Provide the (x, y) coordinate of the cell's center where the given text is located.  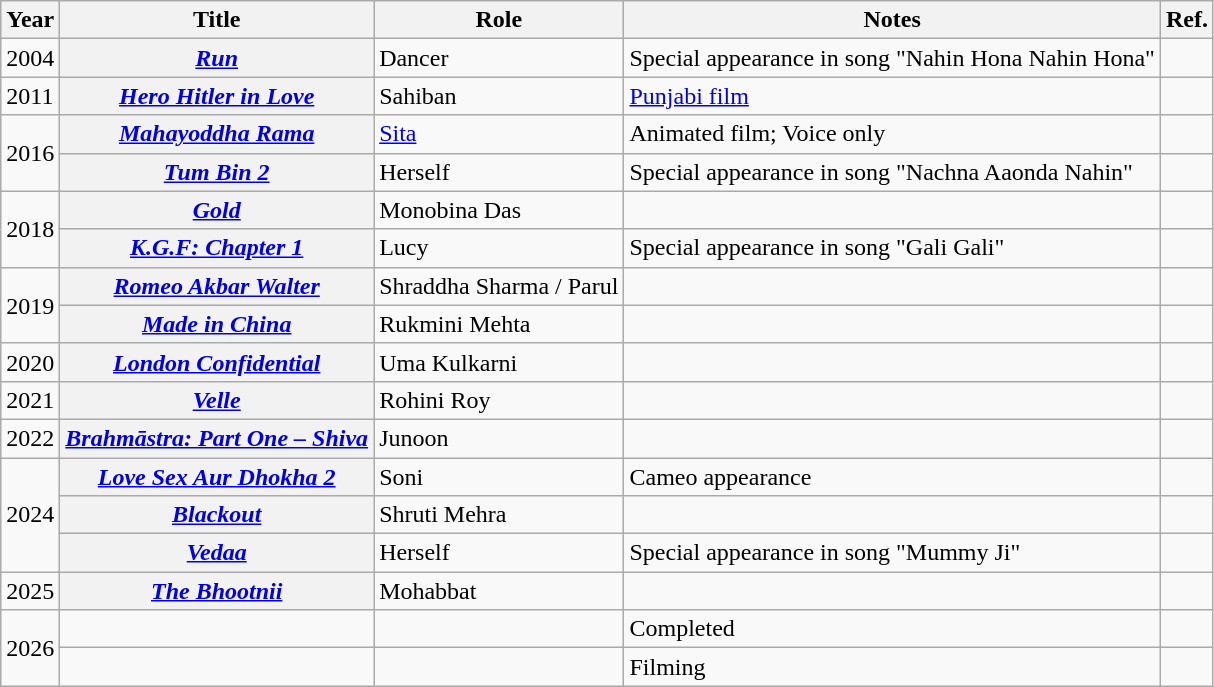
Brahmāstra: Part One – Shiva (217, 438)
Shruti Mehra (499, 515)
Hero Hitler in Love (217, 96)
Notes (892, 20)
Soni (499, 477)
Special appearance in song "Mummy Ji" (892, 553)
Gold (217, 210)
2026 (30, 648)
Special appearance in song "Gali Gali" (892, 248)
2016 (30, 153)
Year (30, 20)
London Confidential (217, 362)
Junoon (499, 438)
2011 (30, 96)
Rohini Roy (499, 400)
Uma Kulkarni (499, 362)
2019 (30, 305)
Filming (892, 667)
Shraddha Sharma / Parul (499, 286)
Mohabbat (499, 591)
Ref. (1186, 20)
Blackout (217, 515)
2021 (30, 400)
2025 (30, 591)
Punjabi film (892, 96)
Made in China (217, 324)
Love Sex Aur Dhokha 2 (217, 477)
Mahayoddha Rama (217, 134)
Romeo Akbar Walter (217, 286)
K.G.F: Chapter 1 (217, 248)
Monobina Das (499, 210)
Dancer (499, 58)
Rukmini Mehta (499, 324)
2004 (30, 58)
Lucy (499, 248)
Vedaa (217, 553)
Special appearance in song "Nahin Hona Nahin Hona" (892, 58)
Animated film; Voice only (892, 134)
Sahiban (499, 96)
2022 (30, 438)
Role (499, 20)
Velle (217, 400)
Title (217, 20)
Special appearance in song "Nachna Aaonda Nahin" (892, 172)
Run (217, 58)
2020 (30, 362)
Sita (499, 134)
The Bhootnii (217, 591)
Cameo appearance (892, 477)
Completed (892, 629)
Tum Bin 2 (217, 172)
2024 (30, 515)
2018 (30, 229)
